Output the (x, y) coordinate of the center of the cell containing the given text.  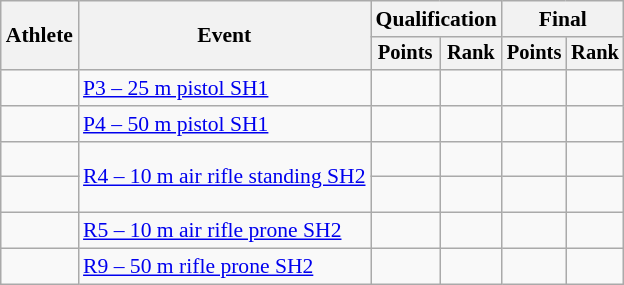
R5 – 10 m air rifle prone SH2 (224, 231)
P4 – 50 m pistol SH1 (224, 124)
R9 – 50 m rifle prone SH2 (224, 267)
Athlete (40, 36)
R4 – 10 m air rifle standing SH2 (224, 178)
P3 – 25 m pistol SH1 (224, 88)
Event (224, 36)
Final (563, 19)
Qualification (436, 19)
